Capture the cell that displays the provided text and extract its (X, Y) central coordinate. 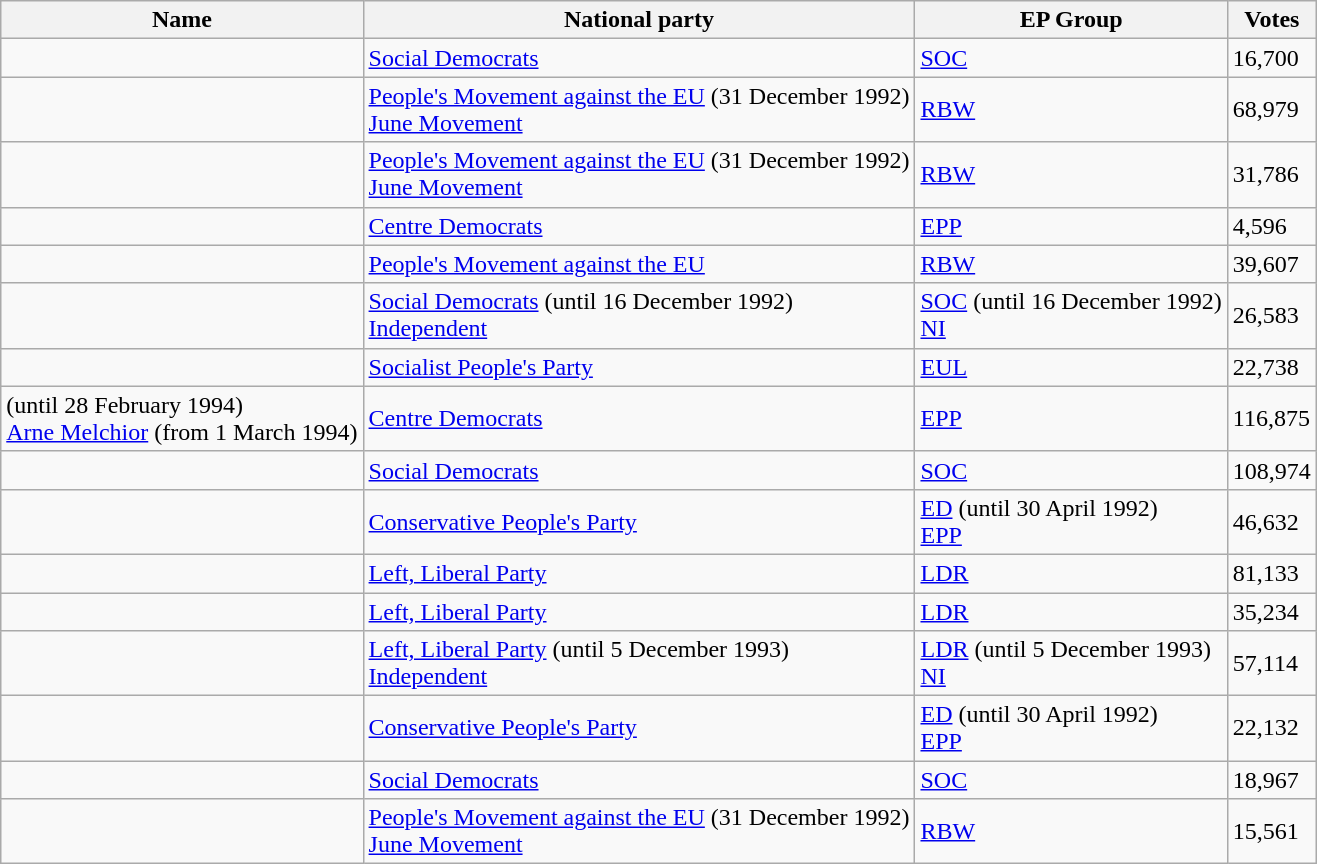
Social Democrats (until 16 December 1992) Independent (639, 316)
National party (639, 20)
18,967 (1272, 780)
68,979 (1272, 110)
39,607 (1272, 264)
116,875 (1272, 418)
Left, Liberal Party (until 5 December 1993) Independent (639, 664)
EUL (1071, 367)
57,114 (1272, 664)
26,583 (1272, 316)
People's Movement against the EU (639, 264)
Socialist People's Party (639, 367)
(until 28 February 1994)Arne Melchior (from 1 March 1994) (182, 418)
15,561 (1272, 832)
4,596 (1272, 226)
46,632 (1272, 522)
16,700 (1272, 58)
108,974 (1272, 470)
35,234 (1272, 611)
81,133 (1272, 573)
Name (182, 20)
SOC (until 16 December 1992) NI (1071, 316)
Votes (1272, 20)
22,738 (1272, 367)
LDR (until 5 December 1993) NI (1071, 664)
EP Group (1071, 20)
22,132 (1272, 728)
31,786 (1272, 174)
